Determine the [x, y] coordinate at the center of the cell enclosing the given text.  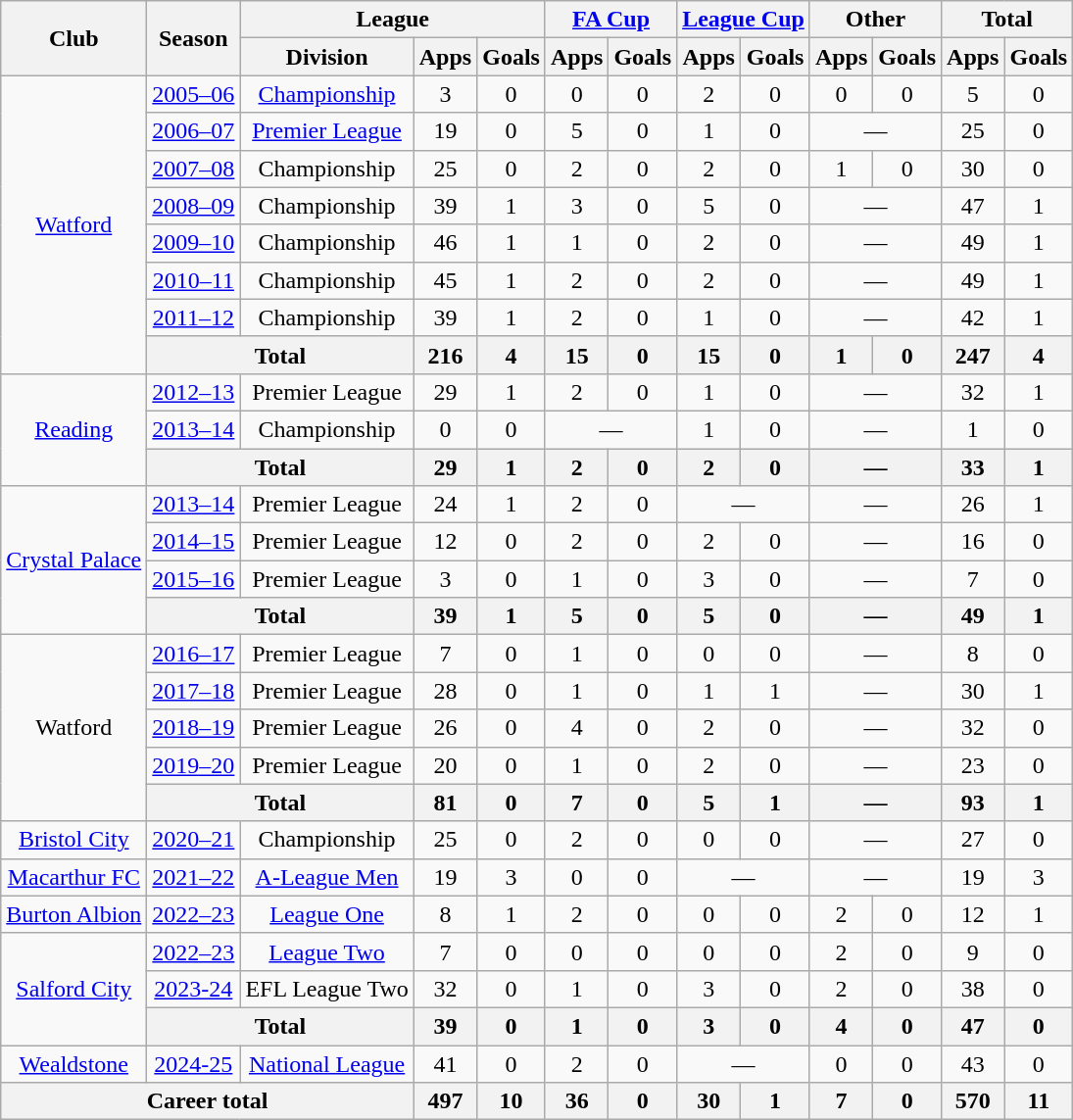
2006–07 [194, 131]
2019–20 [194, 765]
9 [973, 951]
2005–06 [194, 94]
23 [973, 765]
League Two [327, 951]
10 [512, 1101]
33 [973, 467]
81 [445, 803]
FA Cup [610, 20]
28 [445, 691]
2014–15 [194, 542]
2010–11 [194, 280]
Career total [208, 1101]
20 [445, 765]
2018–19 [194, 728]
2008–09 [194, 206]
570 [973, 1101]
2012–13 [194, 392]
2011–12 [194, 317]
43 [973, 1063]
36 [576, 1101]
Bristol City [74, 840]
Other [875, 20]
Salford City [74, 989]
League One [327, 914]
Season [194, 38]
2020–21 [194, 840]
Macarthur FC [74, 877]
2016–17 [194, 654]
National League [327, 1063]
League Cup [744, 20]
41 [445, 1063]
Club [74, 38]
38 [973, 989]
27 [973, 840]
45 [445, 280]
Division [327, 57]
EFL League Two [327, 989]
2021–22 [194, 877]
24 [445, 505]
42 [973, 317]
11 [1039, 1101]
93 [973, 803]
2023-24 [194, 989]
2024-25 [194, 1063]
Reading [74, 429]
2007–08 [194, 169]
216 [445, 355]
2015–16 [194, 579]
247 [973, 355]
16 [973, 542]
A-League Men [327, 877]
League [393, 20]
Crystal Palace [74, 560]
Wealdstone [74, 1063]
497 [445, 1101]
Burton Albion [74, 914]
2017–18 [194, 691]
2009–10 [194, 243]
46 [445, 243]
